Search for the cell housing the specified text and yield its [X, Y] center coordinate. 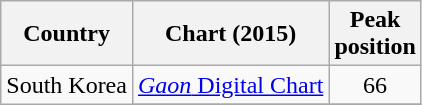
Peakposition [375, 34]
Chart (2015) [230, 34]
Country [67, 34]
Gaon Digital Chart [230, 85]
South Korea [67, 85]
66 [375, 85]
